Return [x, y] of the center of cell containing provided text 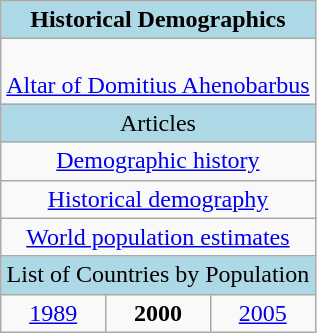
1989 [54, 313]
2000 [158, 313]
Demographic history [158, 161]
List of Countries by Population [158, 275]
2005 [262, 313]
Historical demography [158, 199]
Articles [158, 123]
World population estimates [158, 237]
Altar of Domitius Ahenobarbus [158, 72]
Historical Demographics [158, 20]
